Find where the given text appears and provide that cell's center as (x, y) coordinate. 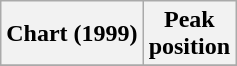
Chart (1999) (72, 34)
Peakposition (189, 34)
